Find where the given text appears and provide that cell's center as (x, y) coordinate. 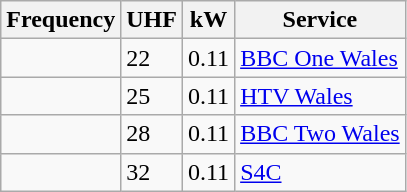
UHF (152, 20)
BBC Two Wales (320, 134)
BBC One Wales (320, 58)
HTV Wales (320, 96)
25 (152, 96)
22 (152, 58)
Service (320, 20)
kW (208, 20)
28 (152, 134)
Frequency (61, 20)
32 (152, 172)
S4C (320, 172)
